Capture the cell that displays the provided text and extract its (x, y) central coordinate. 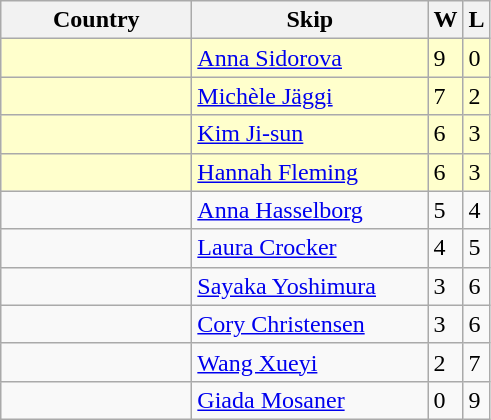
Anna Sidorova (310, 58)
W (446, 20)
Skip (310, 20)
Country (96, 20)
Cory Christensen (310, 324)
Hannah Fleming (310, 172)
Wang Xueyi (310, 362)
L (476, 20)
Kim Ji-sun (310, 134)
Laura Crocker (310, 248)
Michèle Jäggi (310, 96)
Giada Mosaner (310, 400)
Anna Hasselborg (310, 210)
Sayaka Yoshimura (310, 286)
